Search for the cell housing the specified text and yield its [X, Y] center coordinate. 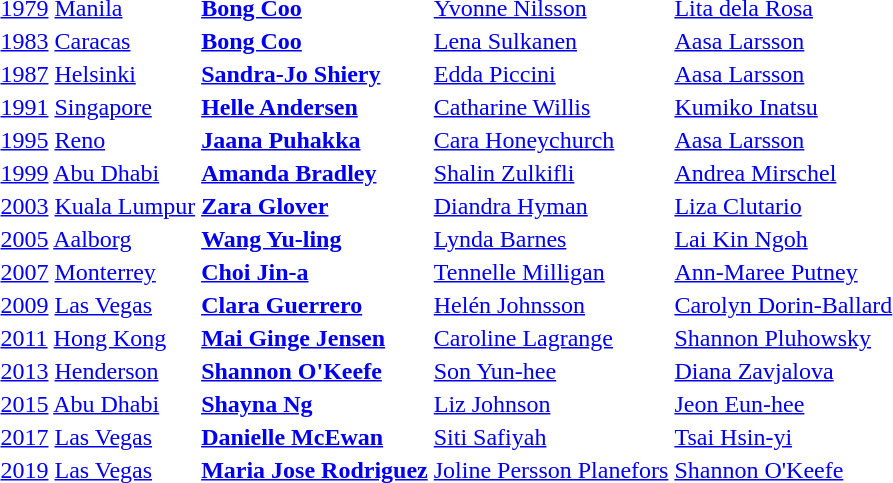
Son Yun-hee [551, 371]
Tennelle Milligan [551, 272]
Helén Johnsson [551, 305]
Danielle McEwan [315, 437]
Catharine Willis [551, 107]
Edda Piccini [551, 74]
Cara Honeychurch [551, 140]
Shayna Ng [315, 404]
Lena Sulkanen [551, 41]
Sandra-Jo Shiery [315, 74]
Wang Yu-ling [315, 239]
Shalin Zulkifli [551, 173]
Mai Ginge Jensen [315, 338]
Bong Coo [315, 41]
Amanda Bradley [315, 173]
Zara Glover [315, 206]
Choi Jin-a [315, 272]
Diandra Hyman [551, 206]
Helle Andersen [315, 107]
Jaana Puhakka [315, 140]
Caroline Lagrange [551, 338]
Clara Guerrero [315, 305]
Lynda Barnes [551, 239]
Shannon O'Keefe [315, 371]
Siti Safiyah [551, 437]
Liz Johnson [551, 404]
